Capture the cell that displays the provided text and extract its (X, Y) central coordinate. 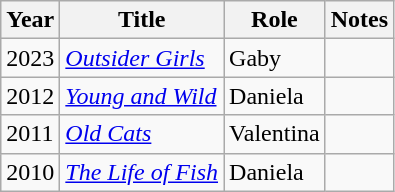
2012 (30, 96)
2011 (30, 134)
Outsider Girls (142, 58)
The Life of Fish (142, 172)
Gaby (275, 58)
Role (275, 20)
Title (142, 20)
Notes (359, 20)
2023 (30, 58)
Old Cats (142, 134)
Year (30, 20)
Valentina (275, 134)
Young and Wild (142, 96)
2010 (30, 172)
